For the text-containing cell, return its midpoint in [X, Y] coordinate format. 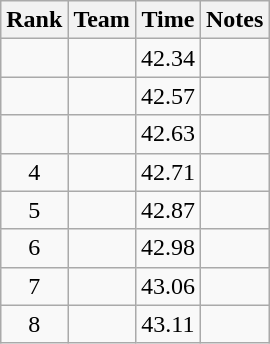
42.87 [168, 210]
5 [34, 210]
Rank [34, 20]
42.63 [168, 134]
4 [34, 172]
Team [102, 20]
42.71 [168, 172]
42.57 [168, 96]
Time [168, 20]
43.06 [168, 286]
42.98 [168, 248]
42.34 [168, 58]
8 [34, 324]
43.11 [168, 324]
Notes [234, 20]
7 [34, 286]
6 [34, 248]
